Identify which cell holds the provided text, then report its (x, y) central coordinate. 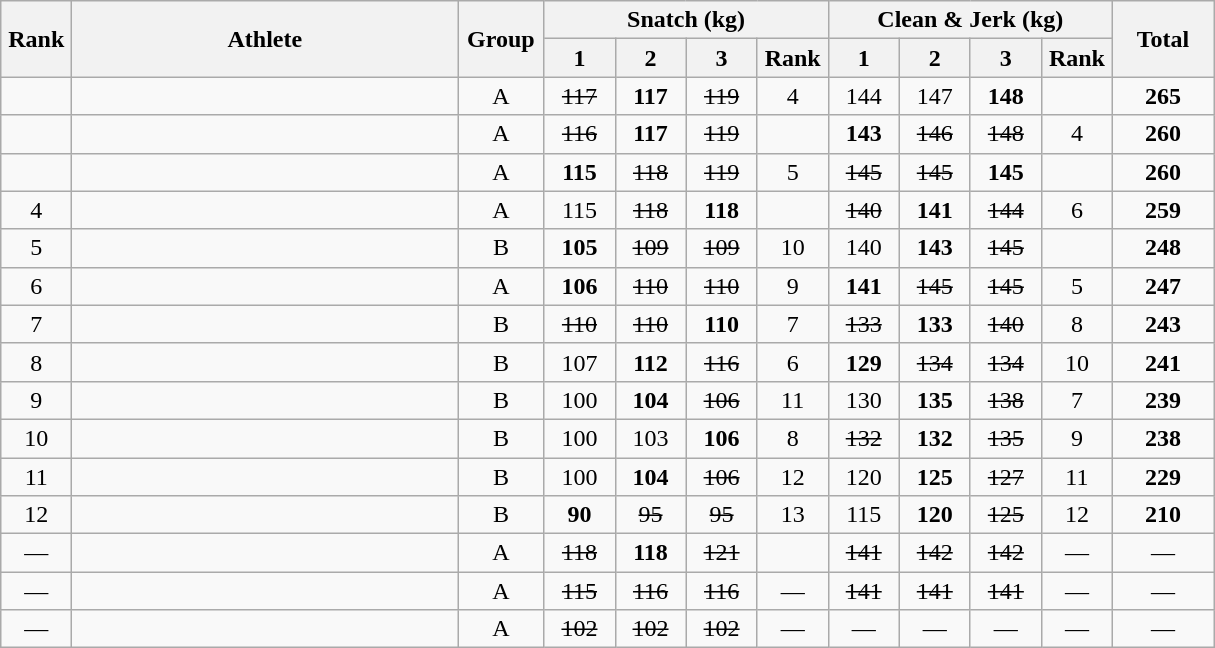
241 (1162, 362)
130 (864, 400)
Clean & Jerk (kg) (970, 20)
146 (934, 134)
239 (1162, 400)
229 (1162, 477)
265 (1162, 96)
90 (580, 515)
247 (1162, 286)
138 (1006, 400)
147 (934, 96)
129 (864, 362)
107 (580, 362)
105 (580, 248)
Group (501, 39)
210 (1162, 515)
112 (650, 362)
243 (1162, 324)
Athlete (265, 39)
13 (792, 515)
127 (1006, 477)
121 (722, 553)
103 (650, 438)
Total (1162, 39)
Snatch (kg) (686, 20)
259 (1162, 210)
238 (1162, 438)
248 (1162, 248)
